Determine the (x, y) coordinate at the center of the cell enclosing the given text.  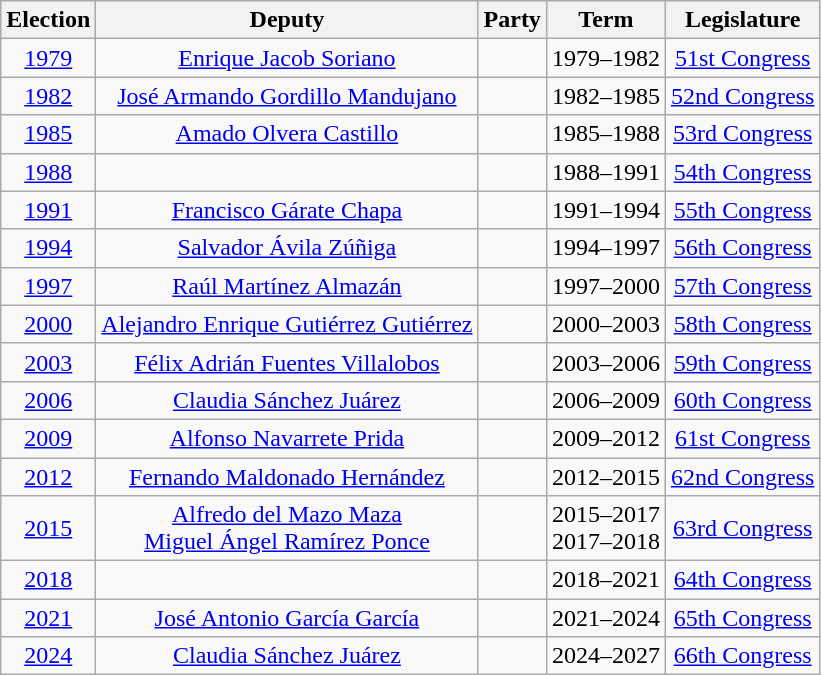
2009 (48, 438)
53rd Congress (742, 134)
1997 (48, 286)
Fernando Maldonado Hernández (287, 477)
Enrique Jacob Soriano (287, 58)
62nd Congress (742, 477)
2012–2015 (606, 477)
Alfredo del Mazo MazaMiguel Ángel Ramírez Ponce (287, 528)
2000 (48, 324)
2003 (48, 362)
1985 (48, 134)
2018 (48, 580)
58th Congress (742, 324)
2021–2024 (606, 618)
2015–20172017–2018 (606, 528)
57th Congress (742, 286)
52nd Congress (742, 96)
José Armando Gordillo Mandujano (287, 96)
1988 (48, 172)
1991–1994 (606, 210)
59th Congress (742, 362)
63rd Congress (742, 528)
Election (48, 20)
Salvador Ávila Zúñiga (287, 248)
Alejandro Enrique Gutiérrez Gutiérrez (287, 324)
1979–1982 (606, 58)
Legislature (742, 20)
2006–2009 (606, 400)
Alfonso Navarrete Prida (287, 438)
2000–2003 (606, 324)
65th Congress (742, 618)
55th Congress (742, 210)
2015 (48, 528)
2009–2012 (606, 438)
2003–2006 (606, 362)
54th Congress (742, 172)
66th Congress (742, 656)
56th Congress (742, 248)
Party (512, 20)
61st Congress (742, 438)
José Antonio García García (287, 618)
Deputy (287, 20)
1982–1985 (606, 96)
1979 (48, 58)
1991 (48, 210)
51st Congress (742, 58)
2018–2021 (606, 580)
Francisco Gárate Chapa (287, 210)
60th Congress (742, 400)
Félix Adrián Fuentes Villalobos (287, 362)
1994–1997 (606, 248)
2012 (48, 477)
1982 (48, 96)
Term (606, 20)
2006 (48, 400)
64th Congress (742, 580)
2024 (48, 656)
Raúl Martínez Almazán (287, 286)
Amado Olvera Castillo (287, 134)
1994 (48, 248)
1988–1991 (606, 172)
2024–2027 (606, 656)
1985–1988 (606, 134)
1997–2000 (606, 286)
2021 (48, 618)
